Determine the (X, Y) coordinate at the center of the cell enclosing the given text.  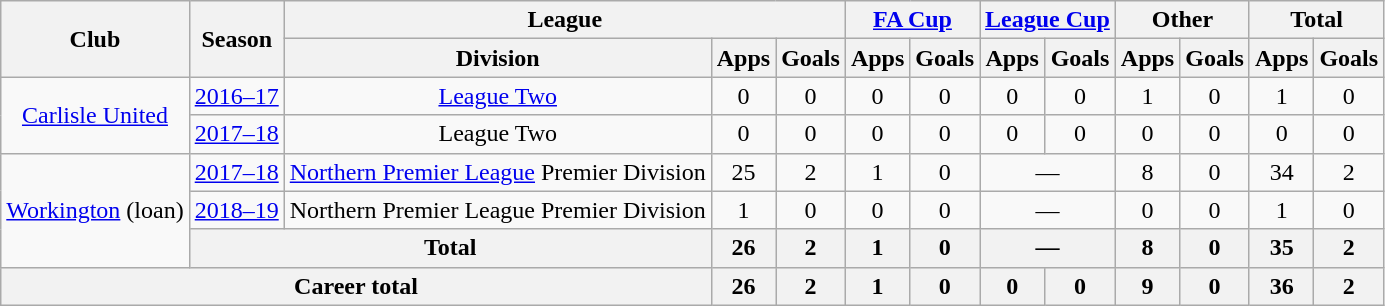
34 (1281, 172)
25 (743, 172)
36 (1281, 286)
League Cup (1048, 20)
2018–19 (236, 210)
Carlisle United (95, 115)
Division (498, 58)
Workington (loan) (95, 210)
FA Cup (912, 20)
35 (1281, 248)
9 (1147, 286)
Career total (356, 286)
2016–17 (236, 96)
Club (95, 39)
Other (1182, 20)
League (564, 20)
Season (236, 39)
